Find where the given text appears and provide that cell's center as [X, Y] coordinate. 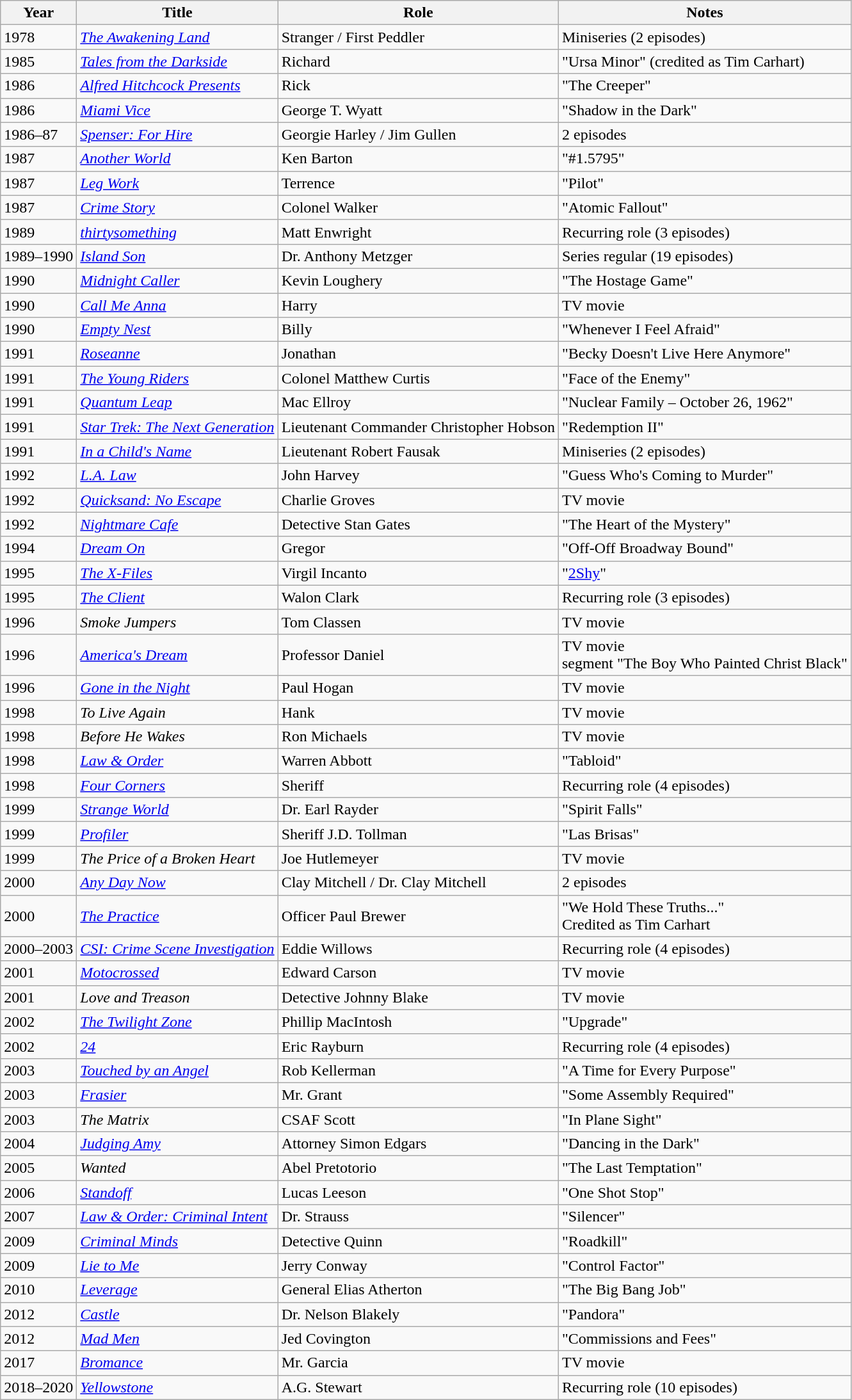
Year [38, 13]
The Awakening Land [177, 37]
Colonel Walker [418, 207]
Touched by an Angel [177, 1070]
Jed Covington [418, 1339]
Phillip MacIntosh [418, 1022]
Midnight Caller [177, 280]
The Matrix [177, 1120]
Gone in the Night [177, 688]
Recurring role (10 episodes) [704, 1387]
"Spirit Falls" [704, 810]
2007 [38, 1217]
Law & Order: Criminal Intent [177, 1217]
Law & Order [177, 761]
"Tabloid" [704, 761]
Richard [418, 61]
2017 [38, 1363]
Spenser: For Hire [177, 134]
"2Shy" [704, 573]
Notes [704, 13]
Another World [177, 159]
Smoke Jumpers [177, 622]
To Live Again [177, 712]
"Upgrade" [704, 1022]
2010 [38, 1290]
Standoff [177, 1193]
Abel Pretotorio [418, 1168]
Call Me Anna [177, 305]
"A Time for Every Purpose" [704, 1070]
Any Day Now [177, 883]
The Twilight Zone [177, 1022]
Lucas Leeson [418, 1193]
Detective Quinn [418, 1241]
Mac Ellroy [418, 403]
Billy [418, 330]
Warren Abbott [418, 761]
Sheriff [418, 785]
Lieutenant Robert Fausak [418, 451]
Detective Stan Gates [418, 524]
1989 [38, 232]
Profiler [177, 834]
Leg Work [177, 183]
"The Hostage Game" [704, 280]
Dr. Anthony Metzger [418, 256]
Eric Rayburn [418, 1046]
1994 [38, 549]
"Ursa Minor" (credited as Tim Carhart) [704, 61]
"Off-Off Broadway Bound" [704, 549]
Leverage [177, 1290]
Professor Daniel [418, 654]
Lieutenant Commander Christopher Hobson [418, 427]
"The Heart of the Mystery" [704, 524]
Before He Wakes [177, 737]
Jerry Conway [418, 1266]
Georgie Harley / Jim Gullen [418, 134]
A.G. Stewart [418, 1387]
Ken Barton [418, 159]
"The Big Bang Job" [704, 1290]
"Control Factor" [704, 1266]
2018–2020 [38, 1387]
Four Corners [177, 785]
2004 [38, 1144]
Bromance [177, 1363]
Tom Classen [418, 622]
Stranger / First Peddler [418, 37]
Dream On [177, 549]
George T. Wyatt [418, 110]
"#1.5795" [704, 159]
"One Shot Stop" [704, 1193]
"Shadow in the Dark" [704, 110]
"Face of the Enemy" [704, 378]
Series regular (19 episodes) [704, 256]
Jonathan [418, 354]
Mr. Garcia [418, 1363]
"Dancing in the Dark" [704, 1144]
"In Plane Sight" [704, 1120]
Criminal Minds [177, 1241]
"Silencer" [704, 1217]
Rick [418, 86]
Officer Paul Brewer [418, 915]
"The Last Temptation" [704, 1168]
Lie to Me [177, 1266]
CSI: Crime Scene Investigation [177, 949]
2000–2003 [38, 949]
Crime Story [177, 207]
Gregor [418, 549]
Terrence [418, 183]
Charlie Groves [418, 500]
Island Son [177, 256]
The X-Files [177, 573]
Frasier [177, 1095]
24 [177, 1046]
Rob Kellerman [418, 1070]
Walon Clark [418, 597]
Motocrossed [177, 973]
thirtysomething [177, 232]
"The Creeper" [704, 86]
The Client [177, 597]
"Guess Who's Coming to Murder" [704, 476]
Dr. Earl Rayder [418, 810]
"Pilot" [704, 183]
"Redemption II" [704, 427]
Empty Nest [177, 330]
"Whenever I Feel Afraid" [704, 330]
Mad Men [177, 1339]
Clay Mitchell / Dr. Clay Mitchell [418, 883]
Strange World [177, 810]
"Becky Doesn't Live Here Anymore" [704, 354]
Detective Johnny Blake [418, 997]
"Commissions and Fees" [704, 1339]
1985 [38, 61]
The Price of a Broken Heart [177, 858]
Matt Enwright [418, 232]
1989–1990 [38, 256]
Yellowstone [177, 1387]
"Atomic Fallout" [704, 207]
Miami Vice [177, 110]
"Nuclear Family – October 26, 1962" [704, 403]
Star Trek: The Next Generation [177, 427]
Tales from the Darkside [177, 61]
Mr. Grant [418, 1095]
Dr. Strauss [418, 1217]
L.A. Law [177, 476]
Dr. Nelson Blakely [418, 1314]
"Some Assembly Required" [704, 1095]
Edward Carson [418, 973]
Alfred Hitchcock Presents [177, 86]
The Practice [177, 915]
1986–87 [38, 134]
1978 [38, 37]
CSAF Scott [418, 1120]
Harry [418, 305]
Title [177, 13]
2006 [38, 1193]
Attorney Simon Edgars [418, 1144]
"We Hold These Truths..."Credited as Tim Carhart [704, 915]
2005 [38, 1168]
"Pandora" [704, 1314]
Wanted [177, 1168]
Sheriff J.D. Tollman [418, 834]
Quantum Leap [177, 403]
Joe Hutlemeyer [418, 858]
Castle [177, 1314]
Nightmare Cafe [177, 524]
America's Dream [177, 654]
"Roadkill" [704, 1241]
Kevin Loughery [418, 280]
Roseanne [177, 354]
John Harvey [418, 476]
Quicksand: No Escape [177, 500]
Love and Treason [177, 997]
Role [418, 13]
Eddie Willows [418, 949]
The Young Riders [177, 378]
In a Child's Name [177, 451]
Judging Amy [177, 1144]
Virgil Incanto [418, 573]
TV moviesegment "The Boy Who Painted Christ Black" [704, 654]
Colonel Matthew Curtis [418, 378]
Ron Michaels [418, 737]
"Las Brisas" [704, 834]
General Elias Atherton [418, 1290]
Paul Hogan [418, 688]
Hank [418, 712]
